For the text-containing cell, return its midpoint in [x, y] coordinate format. 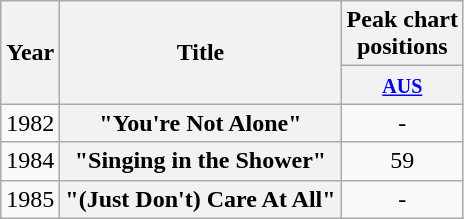
AUS [402, 85]
"(Just Don't) Care At All" [200, 199]
1984 [30, 161]
59 [402, 161]
1985 [30, 199]
"You're Not Alone" [200, 123]
"Singing in the Shower" [200, 161]
Title [200, 52]
Year [30, 52]
Peak chartpositions [402, 34]
1982 [30, 123]
